Search for the cell housing the specified text and yield its [X, Y] center coordinate. 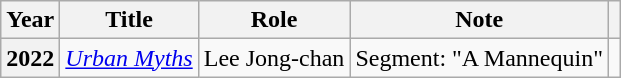
Lee Jong-chan [274, 58]
Title [129, 20]
Year [30, 20]
Segment: "A Mannequin" [480, 58]
Role [274, 20]
Note [480, 20]
2022 [30, 58]
Urban Myths [129, 58]
